Provide the [x, y] coordinate of the cell's center where the given text is located.  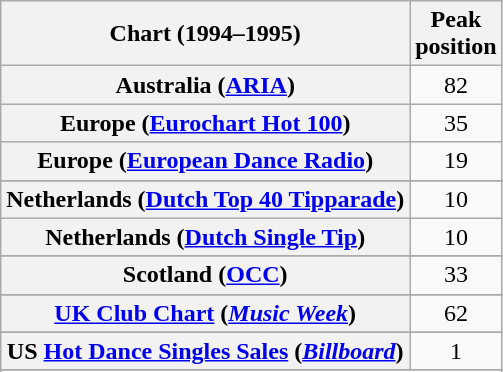
UK Club Chart (Music Week) [206, 313]
82 [456, 85]
Chart (1994–1995) [206, 34]
Australia (ARIA) [206, 85]
Scotland (OCC) [206, 275]
Peakposition [456, 34]
33 [456, 275]
Netherlands (Dutch Single Tip) [206, 237]
US Hot Dance Singles Sales (Billboard) [206, 351]
Europe (European Dance Radio) [206, 161]
35 [456, 123]
Netherlands (Dutch Top 40 Tipparade) [206, 199]
Europe (Eurochart Hot 100) [206, 123]
1 [456, 351]
62 [456, 313]
19 [456, 161]
